Identify which cell holds the provided text, then report its (X, Y) central coordinate. 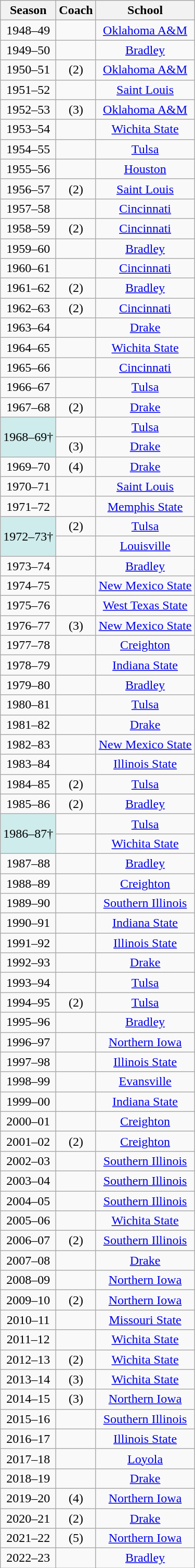
1979–80 (28, 685)
1986–87† (28, 834)
Loyola (145, 1459)
1999–00 (28, 1101)
2011–12 (28, 1340)
1995–96 (28, 1022)
School (145, 10)
2022–23 (28, 1558)
1961–62 (28, 288)
1963–64 (28, 328)
2013–14 (28, 1379)
1958–59 (28, 228)
1967–68 (28, 407)
1996–97 (28, 1042)
2015–16 (28, 1419)
1964–65 (28, 348)
Coach (76, 10)
1991–92 (28, 943)
1989–90 (28, 903)
Evansville (145, 1082)
1983–84 (28, 764)
2000–01 (28, 1121)
1988–89 (28, 884)
1969–70 (28, 467)
2001–02 (28, 1141)
1954–55 (28, 149)
1957–58 (28, 209)
2009–10 (28, 1300)
1959–60 (28, 249)
1965–66 (28, 367)
1955–56 (28, 169)
Season (28, 10)
Houston (145, 169)
2012–13 (28, 1359)
1953–54 (28, 129)
2007–08 (28, 1260)
1976–77 (28, 626)
1962–63 (28, 308)
1968–69† (28, 437)
(5) (76, 1538)
1971–72 (28, 506)
1993–94 (28, 983)
Missouri State (145, 1320)
1977–78 (28, 645)
2020–21 (28, 1518)
1975–76 (28, 606)
1994–95 (28, 1002)
1952–53 (28, 109)
1978–79 (28, 665)
1950–51 (28, 70)
1949–50 (28, 50)
1987–88 (28, 863)
2004–05 (28, 1200)
1970–71 (28, 486)
2002–03 (28, 1161)
1982–83 (28, 744)
1974–75 (28, 586)
2018–19 (28, 1478)
1992–93 (28, 963)
2003–04 (28, 1181)
1951–52 (28, 90)
1948–49 (28, 30)
Memphis State (145, 506)
Louisville (145, 546)
2014–15 (28, 1399)
1984–85 (28, 784)
1981–82 (28, 725)
2021–22 (28, 1538)
1985–86 (28, 804)
2017–18 (28, 1459)
2019–20 (28, 1498)
2005–06 (28, 1221)
1980–81 (28, 705)
1960–61 (28, 268)
2006–07 (28, 1241)
1972–73† (28, 536)
West Texas State (145, 606)
1990–91 (28, 923)
1997–98 (28, 1062)
1966–67 (28, 387)
2010–11 (28, 1320)
1973–74 (28, 566)
1998–99 (28, 1082)
2008–09 (28, 1280)
2016–17 (28, 1439)
1956–57 (28, 189)
